Scan for the cell matching the given text and deliver its [X, Y] coordinate at center. 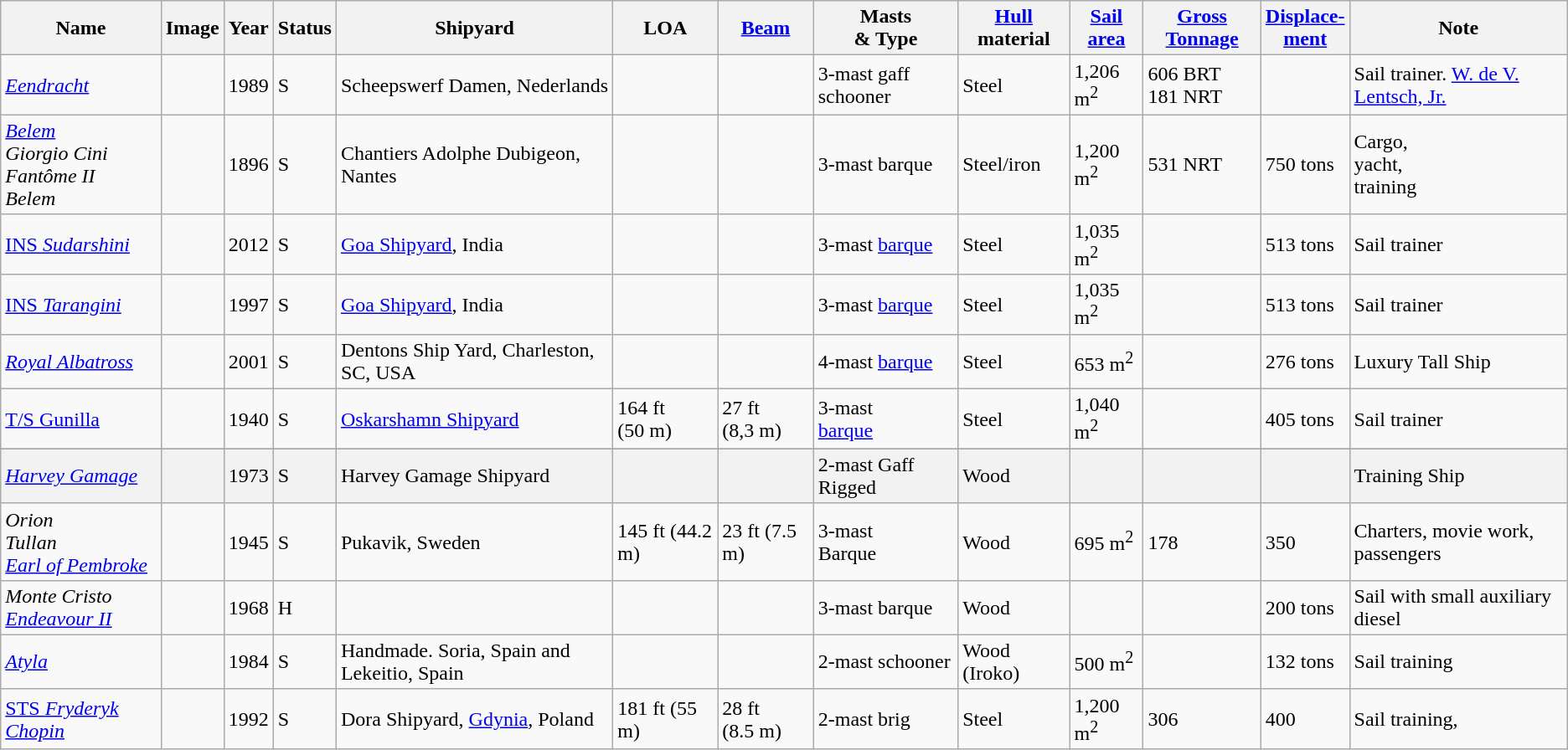
Atyla [80, 661]
132 tons [1305, 661]
Dora Shipyard, Gdynia, Poland [474, 719]
Wood (Iroko) [1014, 661]
Handmade. Soria, Spain and Lekeitio, Spain [474, 661]
653 m2 [1106, 362]
Status [305, 28]
2-mast brig [885, 719]
400 [1305, 719]
OrionTullanEarl of Pembroke [80, 542]
164 ft(50 m) [665, 419]
Year [248, 28]
695 m2 [1106, 542]
Eendracht [80, 85]
3-mast gaff schooner [885, 85]
145 ft (44.2 m) [665, 542]
Shipyard [474, 28]
Charters, movie work, passengers [1458, 542]
Chantiers Adolphe Dubigeon, Nantes [474, 164]
1973 [248, 475]
Beam [766, 28]
H [305, 608]
750 tons [1305, 164]
INS Sudarshini [80, 244]
1997 [248, 305]
Cargo,yacht,training [1458, 164]
1896 [248, 164]
Image [193, 28]
Royal Albatross [80, 362]
2001 [248, 362]
1992 [248, 719]
Steel/iron [1014, 164]
4-mast barque [885, 362]
1989 [248, 85]
Training Ship [1458, 475]
2012 [248, 244]
INS Tarangini [80, 305]
27 ft(8,3 m) [766, 419]
405 tons [1305, 419]
500 m2 [1106, 661]
23 ft (7.5 m) [766, 542]
531 NRT [1202, 164]
Sail trainer. W. de V. Lentsch, Jr. [1458, 85]
Gross Tonnage [1202, 28]
Sail with small auxiliary diesel [1458, 608]
LOA [665, 28]
Pukavik, Sweden [474, 542]
3-mastbarque [885, 419]
200 tons [1305, 608]
Sail training [1458, 661]
350 [1305, 542]
Displace-ment [1305, 28]
1945 [248, 542]
2-mast schooner [885, 661]
Name [80, 28]
STS Fryderyk Chopin [80, 719]
28 ft(8.5 m) [766, 719]
Sail area [1106, 28]
276 tons [1305, 362]
Scheepswerf Damen, Nederlands [474, 85]
Harvey Gamage Shipyard [474, 475]
Oskarshamn Shipyard [474, 419]
Harvey Gamage [80, 475]
Monte CristoEndeavour II [80, 608]
1968 [248, 608]
606 BRT181 NRT [1202, 85]
Sail training, [1458, 719]
Luxury Tall Ship [1458, 362]
Note [1458, 28]
Masts& Type [885, 28]
306 [1202, 719]
1940 [248, 419]
3-mastBarque [885, 542]
181 ft (55 m) [665, 719]
1,206 m2 [1106, 85]
1,040 m2 [1106, 419]
2-mast Gaff Rigged [885, 475]
T/S Gunilla [80, 419]
Hull material [1014, 28]
1984 [248, 661]
BelemGiorgio CiniFantôme IIBelem [80, 164]
Dentons Ship Yard, Charleston, SC, USA [474, 362]
178 [1202, 542]
